Pinpoint the cell where the given text exists, returning its [x, y] midpoint coordinate. 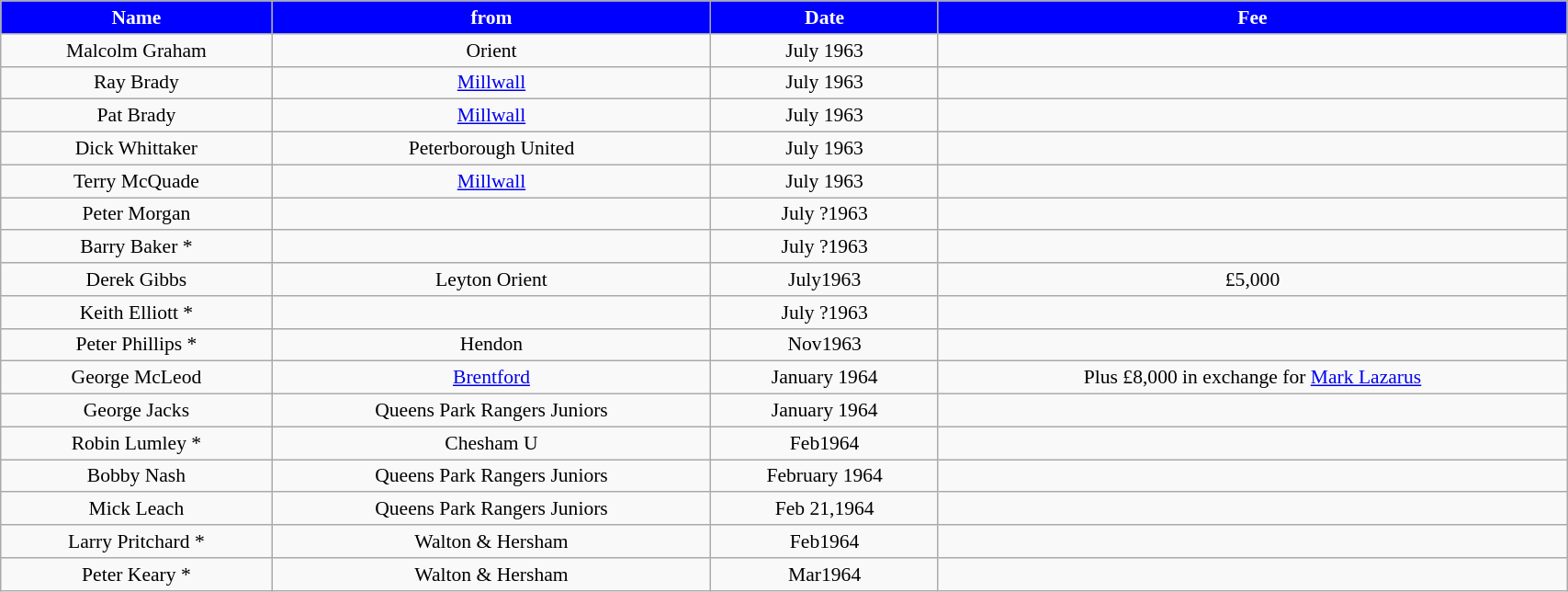
Orient [491, 51]
£5,000 [1252, 279]
Dick Whittaker [136, 149]
Larry Pritchard * [136, 541]
Keith Elliott * [136, 313]
Bobby Nash [136, 476]
Terry McQuade [136, 181]
Date [825, 17]
July1963 [825, 279]
Leyton Orient [491, 279]
Fee [1252, 17]
Robin Lumley * [136, 443]
Ray Brady [136, 83]
Barry Baker * [136, 247]
Chesham U [491, 443]
Peter Phillips * [136, 345]
Peter Keary * [136, 575]
from [491, 17]
Peterborough United [491, 149]
Pat Brady [136, 116]
Brentford [491, 378]
Mick Leach [136, 509]
Name [136, 17]
Nov1963 [825, 345]
February 1964 [825, 476]
George McLeod [136, 378]
Mar1964 [825, 575]
Plus £8,000 in exchange for Mark Lazarus [1252, 378]
Feb 21,1964 [825, 509]
Peter Morgan [136, 214]
George Jacks [136, 411]
Hendon [491, 345]
Derek Gibbs [136, 279]
Malcolm Graham [136, 51]
